From the cell containing the given text, extract its center point as (X, Y) coordinate. 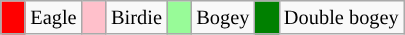
Double bogey (342, 17)
Bogey (222, 17)
Eagle (53, 17)
Birdie (136, 17)
